Detect which cell encompasses the target text, then output its [X, Y] center coordinate. 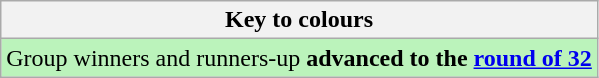
Key to colours [300, 20]
Group winners and runners-up advanced to the round of 32 [300, 58]
